From the cell containing the given text, extract its center point as [x, y] coordinate. 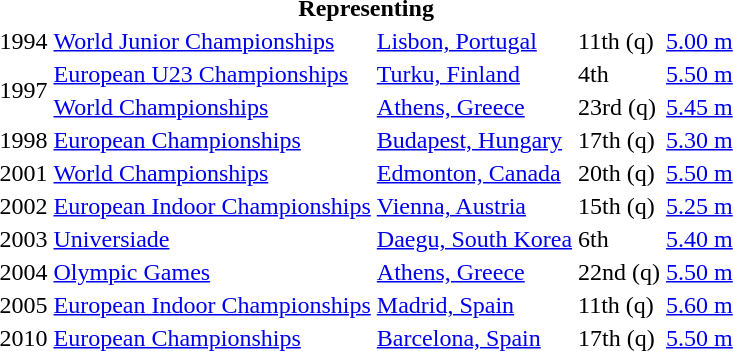
World Junior Championships [212, 41]
European Championships [212, 140]
Daegu, South Korea [474, 239]
Budapest, Hungary [474, 140]
European U23 Championships [212, 74]
Turku, Finland [474, 74]
Lisbon, Portugal [474, 41]
4th [620, 74]
17th (q) [620, 140]
Madrid, Spain [474, 305]
22nd (q) [620, 272]
20th (q) [620, 173]
Universiade [212, 239]
Olympic Games [212, 272]
6th [620, 239]
Edmonton, Canada [474, 173]
Vienna, Austria [474, 206]
15th (q) [620, 206]
23rd (q) [620, 107]
